Output the [X, Y] coordinate of the center of the cell containing the given text.  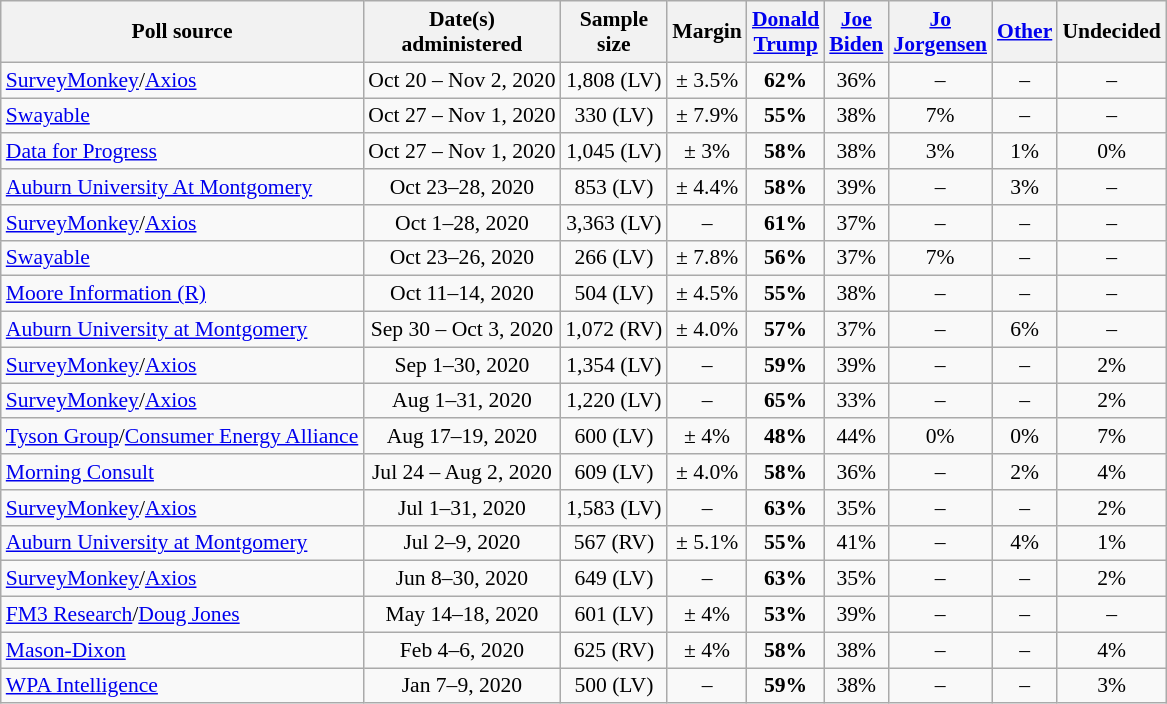
Sep 30 – Oct 3, 2020 [462, 330]
266 (LV) [614, 258]
Tyson Group/Consumer Energy Alliance [182, 437]
JoJorgensen [940, 32]
JoeBiden [856, 32]
57% [786, 330]
Oct 20 – Nov 2, 2020 [462, 80]
41% [856, 543]
Jun 8–30, 2020 [462, 579]
601 (LV) [614, 615]
33% [856, 401]
61% [786, 223]
62% [786, 80]
Jan 7–9, 2020 [462, 686]
Moore Information (R) [182, 294]
Jul 1–31, 2020 [462, 508]
1,072 (RV) [614, 330]
1,808 (LV) [614, 80]
Aug 1–31, 2020 [462, 401]
Undecided [1111, 32]
504 (LV) [614, 294]
Sep 1–30, 2020 [462, 365]
609 (LV) [614, 472]
Oct 1–28, 2020 [462, 223]
± 4.4% [707, 187]
853 (LV) [614, 187]
1,220 (LV) [614, 401]
65% [786, 401]
Auburn University At Montgomery [182, 187]
6% [1024, 330]
625 (RV) [614, 650]
Aug 17–19, 2020 [462, 437]
Margin [707, 32]
56% [786, 258]
1,583 (LV) [614, 508]
± 7.8% [707, 258]
Mason-Dixon [182, 650]
± 5.1% [707, 543]
DonaldTrump [786, 32]
Poll source [182, 32]
FM3 Research/Doug Jones [182, 615]
Oct 23–26, 2020 [462, 258]
Samplesize [614, 32]
53% [786, 615]
± 3% [707, 152]
Other [1024, 32]
500 (LV) [614, 686]
1,354 (LV) [614, 365]
Date(s)administered [462, 32]
± 3.5% [707, 80]
Data for Progress [182, 152]
330 (LV) [614, 116]
Morning Consult [182, 472]
44% [856, 437]
567 (RV) [614, 543]
May 14–18, 2020 [462, 615]
Jul 2–9, 2020 [462, 543]
Jul 24 – Aug 2, 2020 [462, 472]
1,045 (LV) [614, 152]
WPA Intelligence [182, 686]
Feb 4–6, 2020 [462, 650]
Oct 23–28, 2020 [462, 187]
48% [786, 437]
649 (LV) [614, 579]
± 4.5% [707, 294]
600 (LV) [614, 437]
Oct 11–14, 2020 [462, 294]
3,363 (LV) [614, 223]
± 7.9% [707, 116]
